For the text-containing cell, return its midpoint in (x, y) coordinate format. 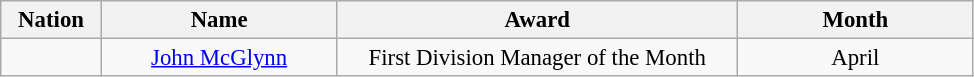
Award (538, 20)
Nation (52, 20)
John McGlynn (219, 58)
Month (856, 20)
Name (219, 20)
First Division Manager of the Month (538, 58)
April (856, 58)
